Output the (X, Y) coordinate of the center of the cell containing the given text.  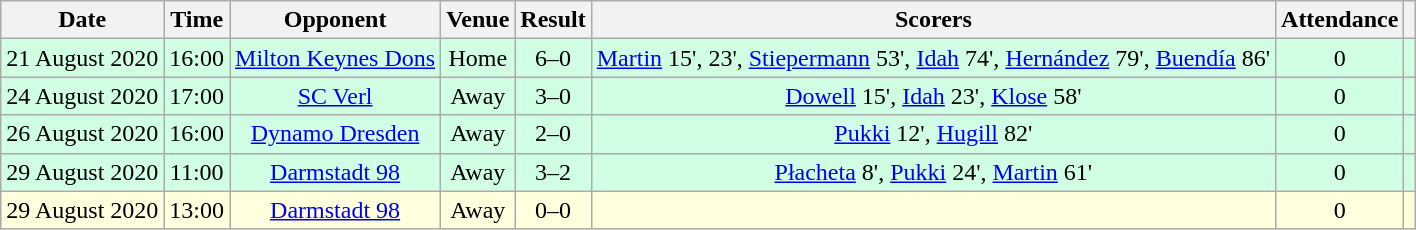
3–0 (553, 96)
24 August 2020 (82, 96)
Scorers (933, 20)
0–0 (553, 210)
3–2 (553, 172)
6–0 (553, 58)
Płacheta 8', Pukki 24', Martin 61' (933, 172)
Milton Keynes Dons (336, 58)
26 August 2020 (82, 134)
Dowell 15', Idah 23', Klose 58' (933, 96)
13:00 (197, 210)
Home (478, 58)
Opponent (336, 20)
Time (197, 20)
Attendance (1340, 20)
11:00 (197, 172)
21 August 2020 (82, 58)
Result (553, 20)
Martin 15', 23', Stiepermann 53', Idah 74', Hernández 79', Buendía 86' (933, 58)
Date (82, 20)
17:00 (197, 96)
Dynamo Dresden (336, 134)
Venue (478, 20)
SC Verl (336, 96)
Pukki 12', Hugill 82' (933, 134)
2–0 (553, 134)
